Detect which cell encompasses the target text, then output its [x, y] center coordinate. 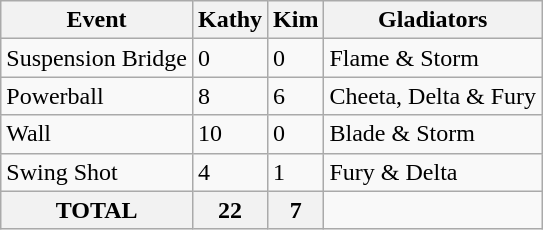
Suspension Bridge [97, 58]
7 [296, 210]
Flame & Storm [433, 58]
6 [296, 96]
22 [230, 210]
Cheeta, Delta & Fury [433, 96]
4 [230, 172]
Kim [296, 20]
Kathy [230, 20]
Gladiators [433, 20]
TOTAL [97, 210]
Event [97, 20]
8 [230, 96]
Wall [97, 134]
10 [230, 134]
Fury & Delta [433, 172]
Swing Shot [97, 172]
Powerball [97, 96]
Blade & Storm [433, 134]
1 [296, 172]
